Scan for the cell matching the given text and deliver its [X, Y] coordinate at center. 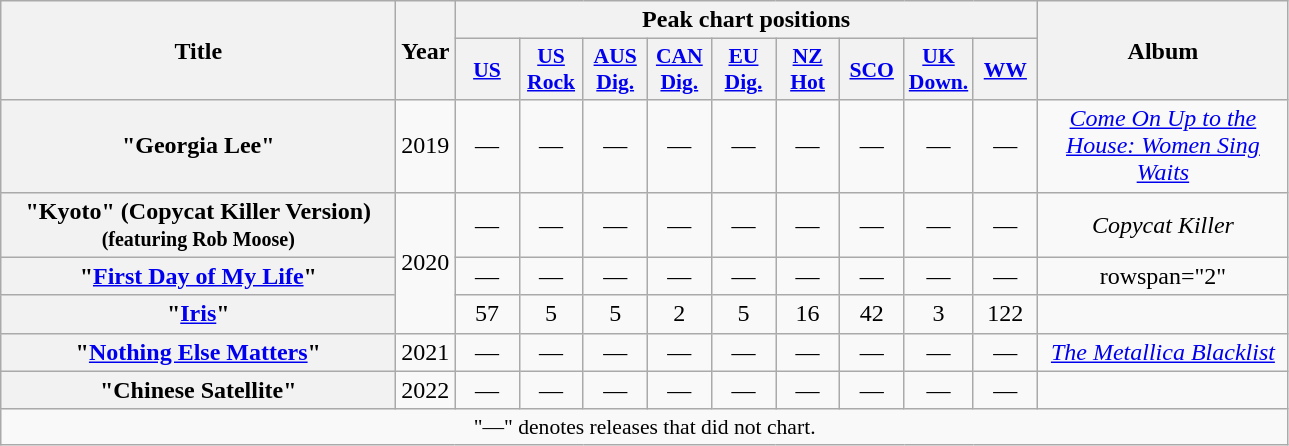
122 [1005, 314]
Album [1162, 50]
The Metallica Blacklist [1162, 352]
Copycat Killer [1162, 224]
Come On Up to the House: Women Sing Waits [1162, 146]
"Georgia Lee" [198, 146]
57 [487, 314]
rowspan="2" [1162, 276]
Title [198, 50]
"—" denotes releases that did not chart. [645, 427]
SCO [872, 70]
NZHot [808, 70]
2 [679, 314]
CANDig. [679, 70]
16 [808, 314]
UKDown. [939, 70]
"Iris" [198, 314]
EU Dig. [743, 70]
USRock [551, 70]
2022 [426, 390]
2020 [426, 262]
2021 [426, 352]
"Nothing Else Matters" [198, 352]
3 [939, 314]
2019 [426, 146]
WW [1005, 70]
US [487, 70]
Year [426, 50]
"First Day of My Life" [198, 276]
AUSDig. [615, 70]
Peak chart positions [746, 20]
"Chinese Satellite" [198, 390]
42 [872, 314]
"Kyoto" (Copycat Killer Version)(featuring Rob Moose) [198, 224]
